From the cell containing the given text, extract its center point as [x, y] coordinate. 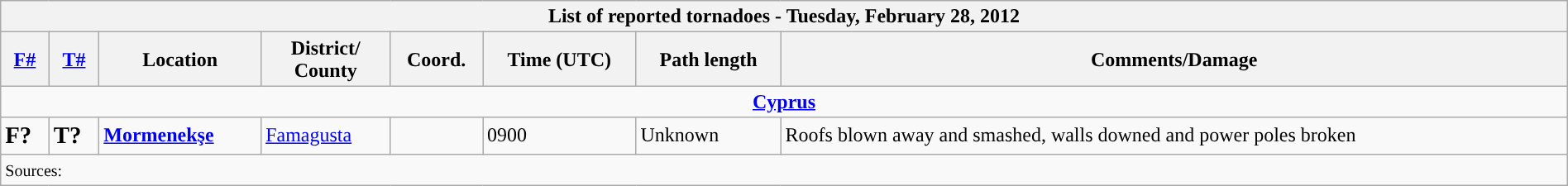
0900 [559, 136]
Mormenekşe [180, 136]
T? [74, 136]
Time (UTC) [559, 60]
Comments/Damage [1174, 60]
Famagusta [326, 136]
Unknown [708, 136]
F? [25, 136]
Location [180, 60]
District/County [326, 60]
F# [25, 60]
Roofs blown away and smashed, walls downed and power poles broken [1174, 136]
Path length [708, 60]
Coord. [437, 60]
Cyprus [784, 102]
Sources: [784, 169]
T# [74, 60]
List of reported tornadoes - Tuesday, February 28, 2012 [784, 17]
